Locate the cell with the specified text and output its [x, y] center coordinate. 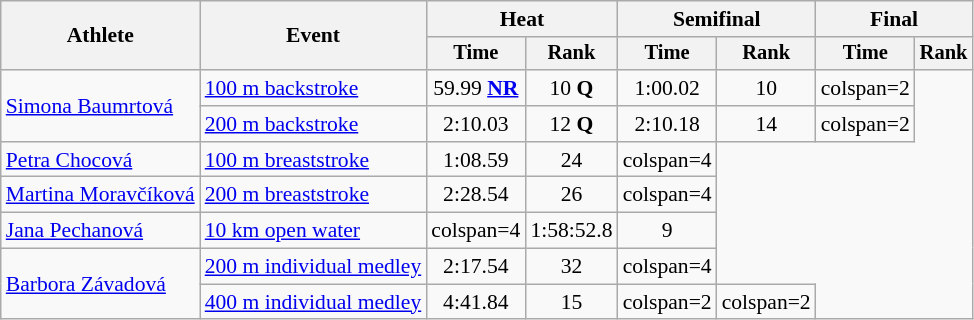
24 [571, 160]
400 m individual medley [314, 302]
Petra Chocová [100, 160]
100 m backstroke [314, 88]
Semifinal [717, 19]
Jana Pechanová [100, 231]
200 m individual medley [314, 267]
12 Q [571, 124]
Barbora Závadová [100, 284]
2:10.03 [476, 124]
14 [766, 124]
9 [668, 231]
1:00.02 [668, 88]
Final [894, 19]
10 km open water [314, 231]
2:10.18 [668, 124]
200 m breaststroke [314, 195]
26 [571, 195]
Simona Baumrtová [100, 106]
59.99 NR [476, 88]
1:08.59 [476, 160]
Athlete [100, 36]
15 [571, 302]
Event [314, 36]
1:58:52.8 [571, 231]
Martina Moravčíková [100, 195]
10 [766, 88]
4:41.84 [476, 302]
32 [571, 267]
100 m breaststroke [314, 160]
200 m backstroke [314, 124]
2:28.54 [476, 195]
10 Q [571, 88]
2:17.54 [476, 267]
Heat [522, 19]
